Return the (x, y) coordinate for the center point of the cell that contains the specified text.  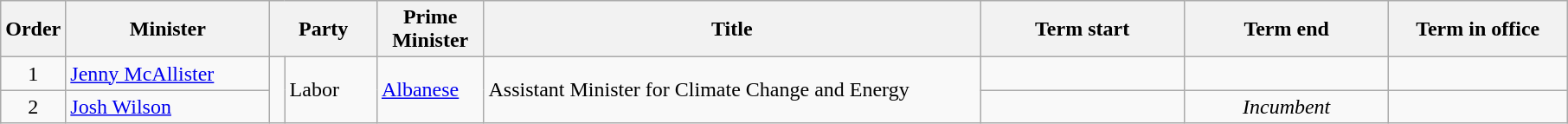
Assistant Minister for Climate Change and Energy (732, 90)
Title (732, 29)
Term end (1287, 29)
Term in office (1478, 29)
Incumbent (1287, 107)
Prime Minister (430, 29)
2 (33, 107)
Josh Wilson (168, 107)
Jenny McAllister (168, 74)
Labor (331, 90)
Minister (168, 29)
Term start (1083, 29)
Albanese (430, 90)
Order (33, 29)
Party (324, 29)
1 (33, 74)
